Scan for the cell matching the given text and deliver its [x, y] coordinate at center. 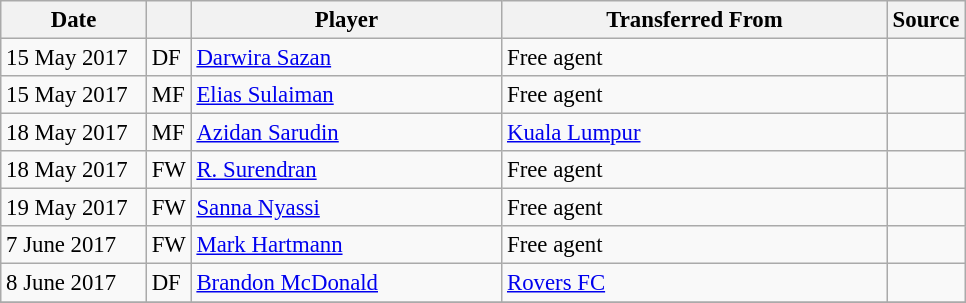
Mark Hartmann [346, 245]
8 June 2017 [74, 283]
Brandon McDonald [346, 283]
R. Surendran [346, 170]
Azidan Sarudin [346, 133]
Elias Sulaiman [346, 95]
Kuala Lumpur [695, 133]
Rovers FC [695, 283]
Date [74, 20]
Transferred From [695, 20]
19 May 2017 [74, 208]
7 June 2017 [74, 245]
Sanna Nyassi [346, 208]
Source [926, 20]
Darwira Sazan [346, 58]
Player [346, 20]
